Provide the [X, Y] coordinate of the cell's center where the given text is located.  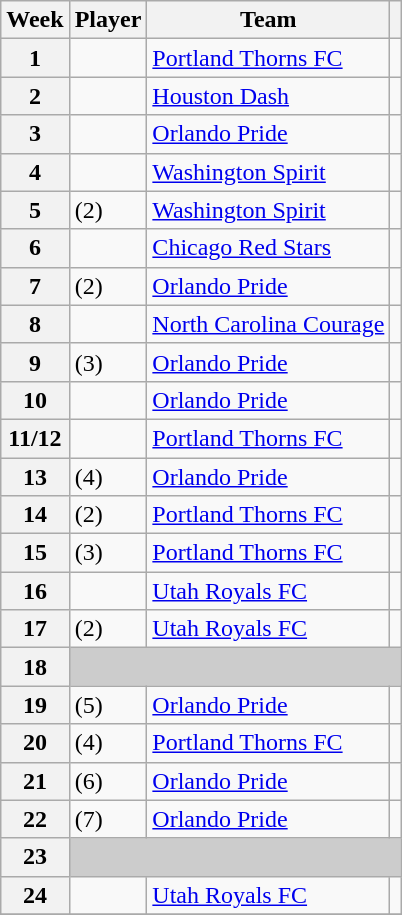
2 [35, 96]
4 [35, 172]
Team [268, 20]
7 [35, 286]
16 [35, 591]
10 [35, 400]
(6) [108, 781]
15 [35, 553]
Week [35, 20]
Houston Dash [268, 96]
18 [35, 667]
(7) [108, 819]
11/12 [35, 438]
20 [35, 743]
13 [35, 477]
23 [35, 857]
North Carolina Courage [268, 324]
24 [35, 895]
Chicago Red Stars [268, 248]
5 [35, 210]
3 [35, 134]
19 [35, 705]
1 [35, 58]
22 [35, 819]
(5) [108, 705]
17 [35, 629]
Player [108, 20]
6 [35, 248]
9 [35, 362]
8 [35, 324]
14 [35, 515]
21 [35, 781]
